From the cell containing the given text, extract its center point as (X, Y) coordinate. 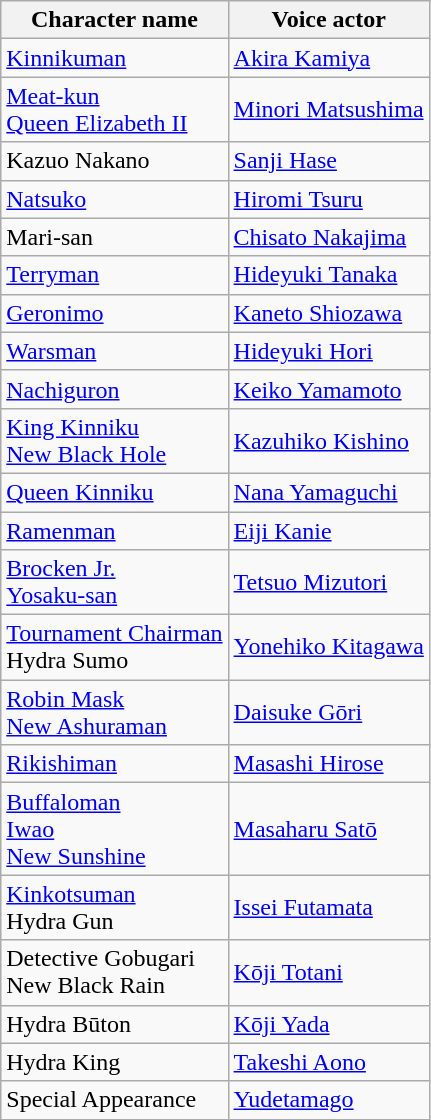
Kaneto Shiozawa (328, 313)
BuffalomanIwaoNew Sunshine (114, 829)
Geronimo (114, 313)
Keiko Yamamoto (328, 389)
Sanji Hase (328, 161)
Voice actor (328, 20)
Eiji Kanie (328, 531)
Mari-san (114, 237)
Hydra Būton (114, 1024)
Issei Futamata (328, 908)
Hiromi Tsuru (328, 199)
Masashi Hirose (328, 764)
Hideyuki Tanaka (328, 275)
Natsuko (114, 199)
Robin MaskNew Ashuraman (114, 712)
Hydra King (114, 1062)
Nana Yamaguchi (328, 492)
Ramenman (114, 531)
Queen Kinniku (114, 492)
Detective GobugariNew Black Rain (114, 972)
Masaharu Satō (328, 829)
Yudetamago (328, 1100)
Takeshi Aono (328, 1062)
Akira Kamiya (328, 58)
Minori Matsushima (328, 110)
Meat-kunQueen Elizabeth II (114, 110)
Chisato Nakajima (328, 237)
Tournament ChairmanHydra Sumo (114, 648)
Special Appearance (114, 1100)
Hideyuki Hori (328, 351)
Brocken Jr.Yosaku-san (114, 582)
Yonehiko Kitagawa (328, 648)
KinkotsumanHydra Gun (114, 908)
Daisuke Gōri (328, 712)
Kazuo Nakano (114, 161)
Nachiguron (114, 389)
Kōji Totani (328, 972)
Warsman (114, 351)
Tetsuo Mizutori (328, 582)
Rikishiman (114, 764)
Kazuhiko Kishino (328, 440)
Kōji Yada (328, 1024)
King KinnikuNew Black Hole (114, 440)
Kinnikuman (114, 58)
Terryman (114, 275)
Character name (114, 20)
